Return (X, Y) of the center of cell containing provided text 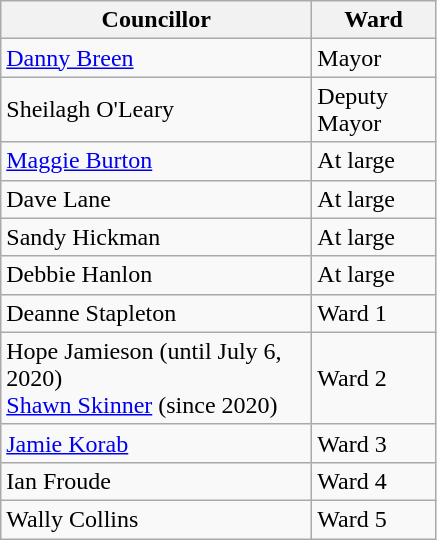
Deputy Mayor (374, 110)
Ward 5 (374, 519)
Ward (374, 20)
Ward 1 (374, 313)
Dave Lane (156, 199)
Maggie Burton (156, 161)
Mayor (374, 58)
Ward 4 (374, 481)
Danny Breen (156, 58)
Councillor (156, 20)
Sandy Hickman (156, 237)
Ward 2 (374, 378)
Jamie Korab (156, 443)
Debbie Hanlon (156, 275)
Deanne Stapleton (156, 313)
Ian Froude (156, 481)
Ward 3 (374, 443)
Hope Jamieson (until July 6, 2020)Shawn Skinner (since 2020) (156, 378)
Sheilagh O'Leary (156, 110)
Wally Collins (156, 519)
